Return the [x, y] coordinate for the center point of the cell that contains the specified text.  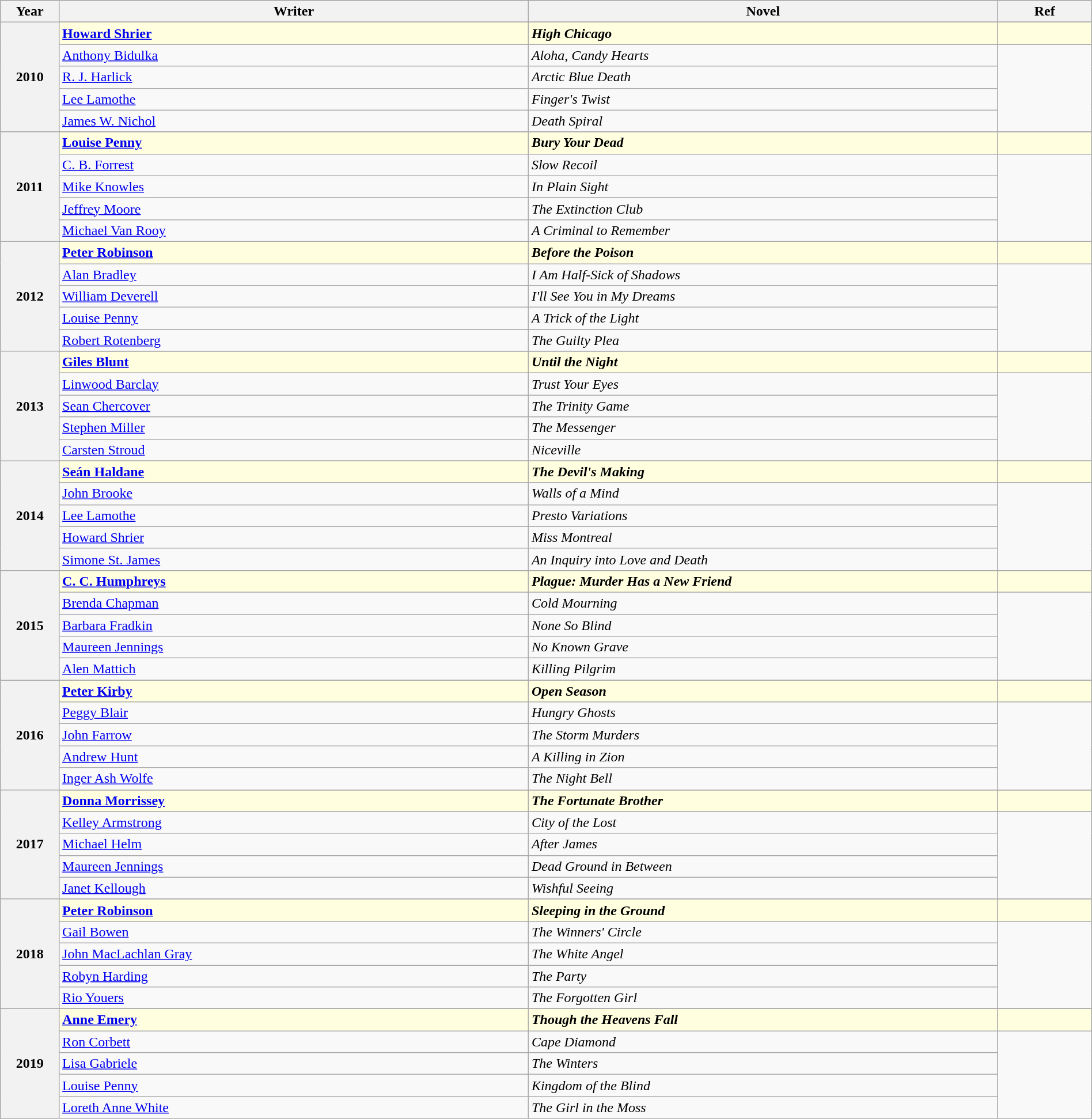
Lisa Gabriele [294, 1064]
C. C. Humphreys [294, 581]
Janet Kellough [294, 888]
Sleeping in the Ground [763, 910]
Rio Youers [294, 998]
Ref [1045, 12]
A Criminal to Remember [763, 230]
2016 [30, 735]
An Inquiry into Love and Death [763, 559]
R. J. Harlick [294, 77]
A Trick of the Light [763, 318]
2019 [30, 1064]
Niceville [763, 450]
2011 [30, 187]
Kingdom of the Blind [763, 1086]
I Am Half-Sick of Shadows [763, 275]
None So Blind [763, 625]
John Farrow [294, 735]
The Messenger [763, 428]
Inger Ash Wolfe [294, 779]
Giles Blunt [294, 362]
Kelley Armstrong [294, 822]
After James [763, 844]
The Fortunate Brother [763, 801]
Wishful Seeing [763, 888]
I'll See You in My Dreams [763, 297]
The Guilty Plea [763, 340]
Stephen Miller [294, 428]
No Known Grave [763, 647]
The Winners' Circle [763, 932]
In Plain Sight [763, 187]
Carsten Stroud [294, 450]
Miss Montreal [763, 537]
The Trinity Game [763, 406]
2014 [30, 515]
Cape Diamond [763, 1042]
The Forgotten Girl [763, 998]
The Extinction Club [763, 208]
Robert Rotenberg [294, 340]
The Party [763, 976]
Linwood Barclay [294, 384]
Peter Kirby [294, 691]
Bury Your Dead [763, 143]
2013 [30, 406]
Sean Chercover [294, 406]
2012 [30, 296]
William Deverell [294, 297]
Michael Helm [294, 844]
Alan Bradley [294, 275]
Cold Mourning [763, 603]
Death Spiral [763, 121]
Donna Morrissey [294, 801]
Peggy Blair [294, 713]
Plague: Murder Has a New Friend [763, 581]
Robyn Harding [294, 976]
Though the Heavens Fall [763, 1020]
Anthony Bidulka [294, 55]
Gail Bowen [294, 932]
Novel [763, 12]
2017 [30, 844]
Hungry Ghosts [763, 713]
Simone St. James [294, 559]
Jeffrey Moore [294, 208]
Before the Poison [763, 252]
John Brooke [294, 494]
A Killing in Zion [763, 757]
The Storm Murders [763, 735]
2018 [30, 954]
The Devil's Making [763, 472]
Arctic Blue Death [763, 77]
Trust Your Eyes [763, 384]
Seán Haldane [294, 472]
Until the Night [763, 362]
Killing Pilgrim [763, 669]
Andrew Hunt [294, 757]
Anne Emery [294, 1020]
Brenda Chapman [294, 603]
Presto Variations [763, 515]
Alen Mattich [294, 669]
The White Angel [763, 954]
City of the Lost [763, 822]
2010 [30, 77]
Walls of a Mind [763, 494]
Loreth Anne White [294, 1107]
Dead Ground in Between [763, 866]
James W. Nichol [294, 121]
Ron Corbett [294, 1042]
Year [30, 12]
2015 [30, 625]
Barbara Fradkin [294, 625]
John MacLachlan Gray [294, 954]
Slow Recoil [763, 165]
The Girl in the Moss [763, 1107]
The Night Bell [763, 779]
Michael Van Rooy [294, 230]
Open Season [763, 691]
Writer [294, 12]
High Chicago [763, 33]
Mike Knowles [294, 187]
Finger's Twist [763, 99]
C. B. Forrest [294, 165]
The Winters [763, 1064]
Aloha, Candy Hearts [763, 55]
